Search for the cell housing the specified text and yield its [x, y] center coordinate. 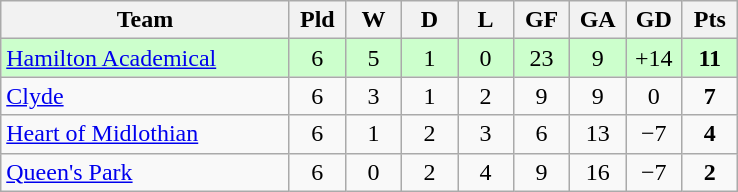
11 [710, 58]
Pld [317, 20]
5 [373, 58]
L [486, 20]
Queen's Park [146, 172]
GF [542, 20]
+14 [654, 58]
GA [598, 20]
W [373, 20]
Heart of Midlothian [146, 134]
16 [598, 172]
Hamilton Academical [146, 58]
7 [710, 96]
D [429, 20]
GD [654, 20]
23 [542, 58]
Clyde [146, 96]
Pts [710, 20]
Team [146, 20]
13 [598, 134]
